Find where the given text appears and provide that cell's center as (X, Y) coordinate. 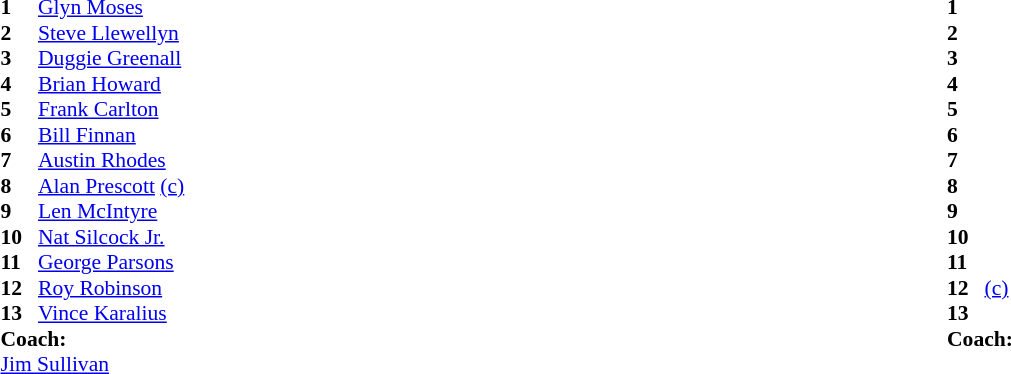
Steve Llewellyn (111, 33)
Len McIntyre (111, 211)
Brian Howard (111, 84)
Frank Carlton (111, 109)
Vince Karalius (111, 313)
Alan Prescott (c) (111, 186)
Roy Robinson (111, 288)
Duggie Greenall (111, 59)
Austin Rhodes (111, 161)
Bill Finnan (111, 135)
Coach: (92, 339)
George Parsons (111, 263)
Nat Silcock Jr. (111, 237)
